Search for the cell housing the specified text and yield its (X, Y) center coordinate. 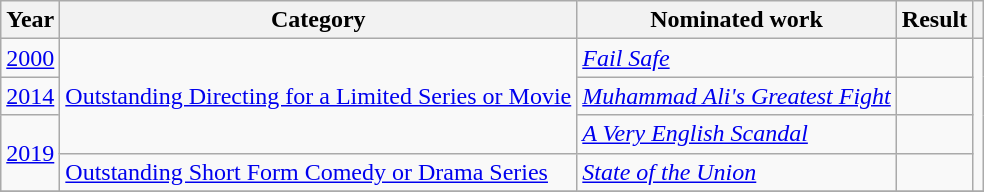
A Very English Scandal (737, 134)
Fail Safe (737, 58)
2019 (30, 153)
Year (30, 20)
2014 (30, 96)
Outstanding Directing for a Limited Series or Movie (318, 96)
State of the Union (737, 172)
Nominated work (737, 20)
Result (934, 20)
Muhammad Ali's Greatest Fight (737, 96)
Outstanding Short Form Comedy or Drama Series (318, 172)
2000 (30, 58)
Category (318, 20)
